Output the (X, Y) coordinate of the center of the cell containing the given text.  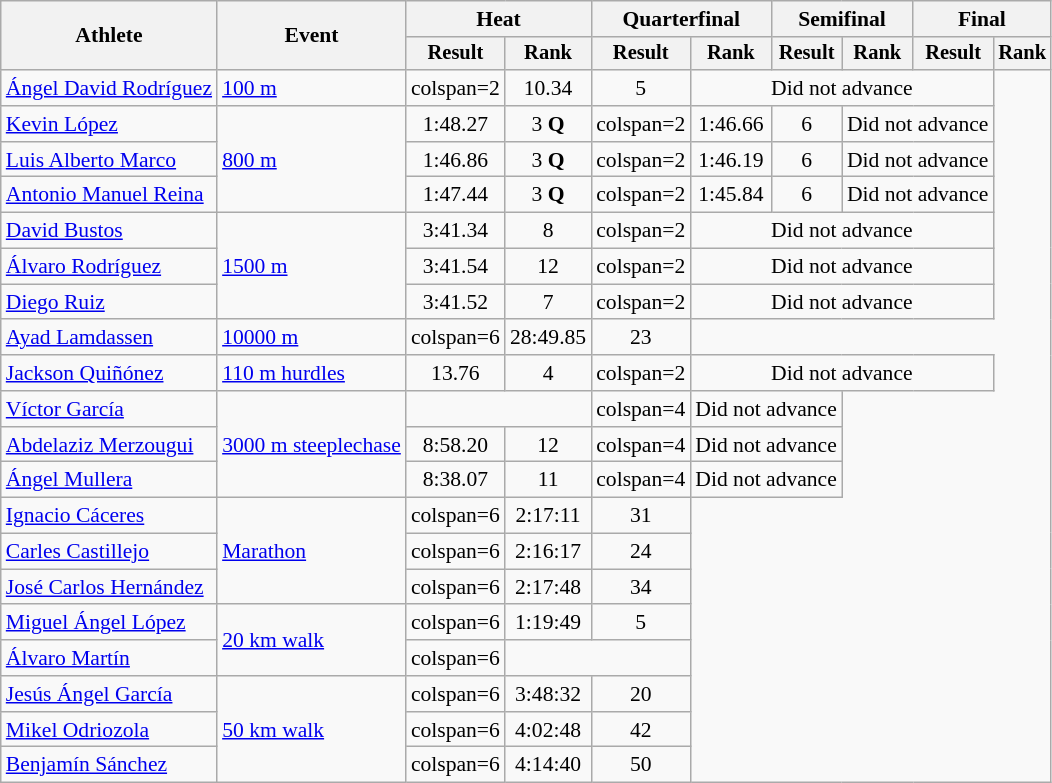
2:16:17 (548, 552)
Ignacio Cáceres (109, 516)
3:41.34 (456, 231)
42 (640, 730)
11 (548, 480)
3000 m steeplechase (312, 444)
100 m (312, 88)
4:02:48 (548, 730)
7 (548, 302)
Ángel David Rodríguez (109, 88)
8 (548, 231)
20 km walk (312, 640)
Luis Alberto Marco (109, 160)
50 (640, 765)
2:17:48 (548, 587)
24 (640, 552)
Abdelaziz Merzougui (109, 445)
1:45.84 (730, 195)
23 (640, 338)
Benjamín Sánchez (109, 765)
Jackson Quiñónez (109, 373)
4:14:40 (548, 765)
20 (640, 694)
8:38.07 (456, 480)
31 (640, 516)
Álvaro Martín (109, 658)
David Bustos (109, 231)
1500 m (312, 266)
1:46.66 (730, 124)
3:48:32 (548, 694)
3:41.52 (456, 302)
Semifinal (842, 19)
10.34 (548, 88)
1:19:49 (548, 623)
Álvaro Rodríguez (109, 267)
Kevin López (109, 124)
Mikel Odriozola (109, 730)
Diego Ruiz (109, 302)
8:58.20 (456, 445)
Ayad Lamdassen (109, 338)
1:46.19 (730, 160)
3:41.54 (456, 267)
10000 m (312, 338)
José Carlos Hernández (109, 587)
1:46.86 (456, 160)
Jesús Ángel García (109, 694)
50 km walk (312, 730)
1:48.27 (456, 124)
34 (640, 587)
800 m (312, 160)
4 (548, 373)
110 m hurdles (312, 373)
Antonio Manuel Reina (109, 195)
1:47.44 (456, 195)
Víctor García (109, 409)
28:49.85 (548, 338)
Marathon (312, 552)
13.76 (456, 373)
Carles Castillejo (109, 552)
Miguel Ángel López (109, 623)
2:17:11 (548, 516)
Ángel Mullera (109, 480)
Final (982, 19)
Event (312, 36)
Athlete (109, 36)
Heat (498, 19)
Quarterfinal (681, 19)
